For the text-containing cell, return its midpoint in [x, y] coordinate format. 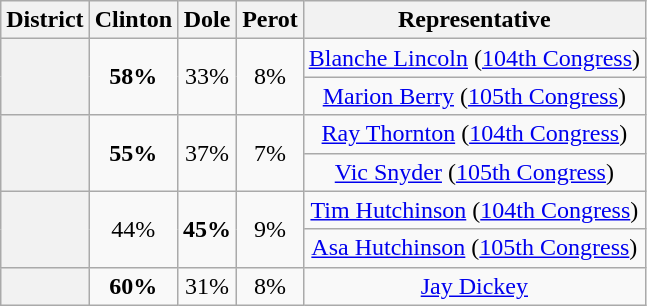
45% [208, 229]
Dole [208, 20]
55% [133, 153]
Perot [270, 20]
58% [133, 77]
Vic Snyder (105th Congress) [474, 172]
Asa Hutchinson (105th Congress) [474, 248]
Jay Dickey [474, 286]
Marion Berry (105th Congress) [474, 96]
9% [270, 229]
District [45, 20]
Ray Thornton (104th Congress) [474, 134]
Blanche Lincoln (104th Congress) [474, 58]
33% [208, 77]
Representative [474, 20]
60% [133, 286]
44% [133, 229]
37% [208, 153]
Tim Hutchinson (104th Congress) [474, 210]
7% [270, 153]
Clinton [133, 20]
31% [208, 286]
